Determine the [x, y] coordinate at the center of the cell enclosing the given text.  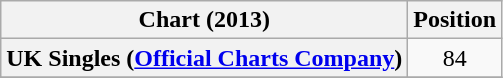
Position [455, 20]
84 [455, 58]
UK Singles (Official Charts Company) [204, 58]
Chart (2013) [204, 20]
